Scan for the cell matching the given text and deliver its (X, Y) coordinate at center. 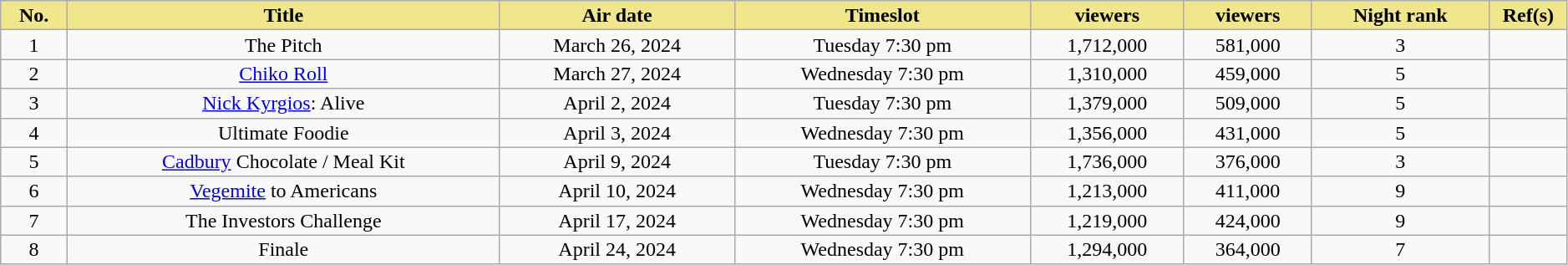
1,310,000 (1107, 74)
The Investors Challenge (283, 221)
April 10, 2024 (617, 191)
Cadbury Chocolate / Meal Kit (283, 162)
1,356,000 (1107, 132)
Chiko Roll (283, 74)
April 3, 2024 (617, 132)
Ref(s) (1529, 15)
2 (34, 74)
411,000 (1248, 191)
6 (34, 191)
1 (34, 45)
The Pitch (283, 45)
1,294,000 (1107, 249)
April 2, 2024 (617, 104)
1,712,000 (1107, 45)
Ultimate Foodie (283, 132)
1,379,000 (1107, 104)
8 (34, 249)
Vegemite to Americans (283, 191)
No. (34, 15)
581,000 (1248, 45)
424,000 (1248, 221)
4 (34, 132)
Timeslot (882, 15)
1,213,000 (1107, 191)
364,000 (1248, 249)
376,000 (1248, 162)
Finale (283, 249)
March 26, 2024 (617, 45)
Title (283, 15)
1,736,000 (1107, 162)
April 24, 2024 (617, 249)
April 9, 2024 (617, 162)
Nick Kyrgios: Alive (283, 104)
509,000 (1248, 104)
459,000 (1248, 74)
April 17, 2024 (617, 221)
Air date (617, 15)
Night rank (1400, 15)
431,000 (1248, 132)
March 27, 2024 (617, 74)
1,219,000 (1107, 221)
